Output the [X, Y] coordinate of the center of the cell containing the given text.  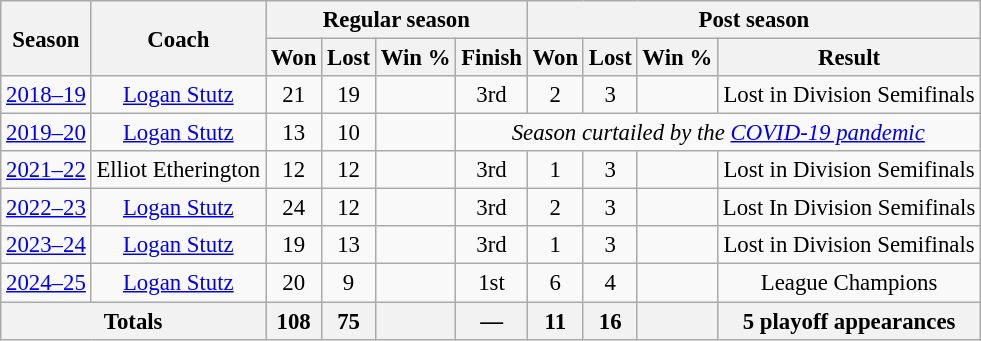
2019–20 [46, 133]
9 [349, 283]
Coach [178, 38]
6 [555, 283]
Season curtailed by the COVID-19 pandemic [718, 133]
2023–24 [46, 245]
11 [555, 321]
1st [492, 283]
Lost In Division Semifinals [850, 208]
2022–23 [46, 208]
5 playoff appearances [850, 321]
10 [349, 133]
Totals [134, 321]
4 [610, 283]
Regular season [397, 20]
75 [349, 321]
20 [294, 283]
Result [850, 58]
2024–25 [46, 283]
League Champions [850, 283]
2018–19 [46, 95]
108 [294, 321]
2021–22 [46, 170]
— [492, 321]
Post season [754, 20]
Season [46, 38]
Finish [492, 58]
16 [610, 321]
21 [294, 95]
Elliot Etherington [178, 170]
24 [294, 208]
